Return (x, y) of the center of cell containing provided text 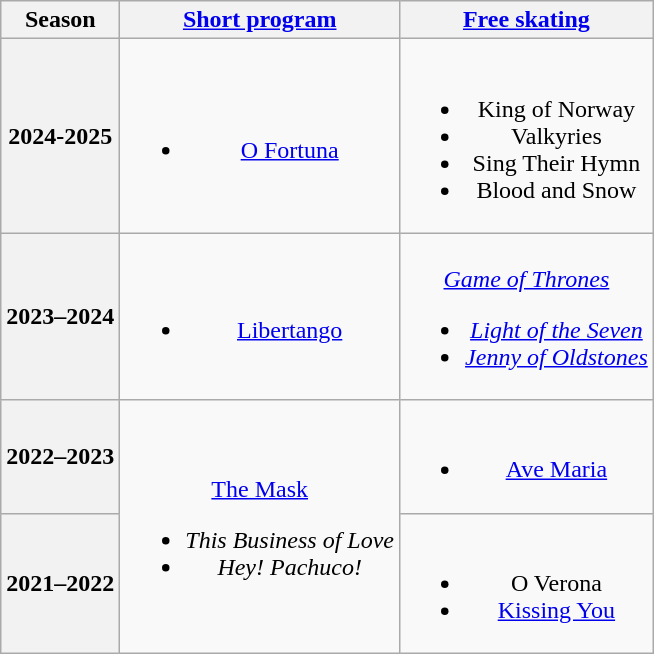
2022–2023 (60, 456)
Game of ThronesLight of the SevenJenny of Oldstones (527, 316)
Season (60, 20)
O Fortuna (260, 136)
2021–2022 (60, 583)
Ave Maria (527, 456)
The MaskThis Business of Love Hey! Pachuco! (260, 526)
Short program (260, 20)
King of NorwayValkyriesSing Their HymnBlood and Snow (527, 136)
Free skating (527, 20)
2023–2024 (60, 316)
O Verona Kissing You (527, 583)
2024-2025 (60, 136)
Libertango (260, 316)
